Search for the cell housing the specified text and yield its (x, y) center coordinate. 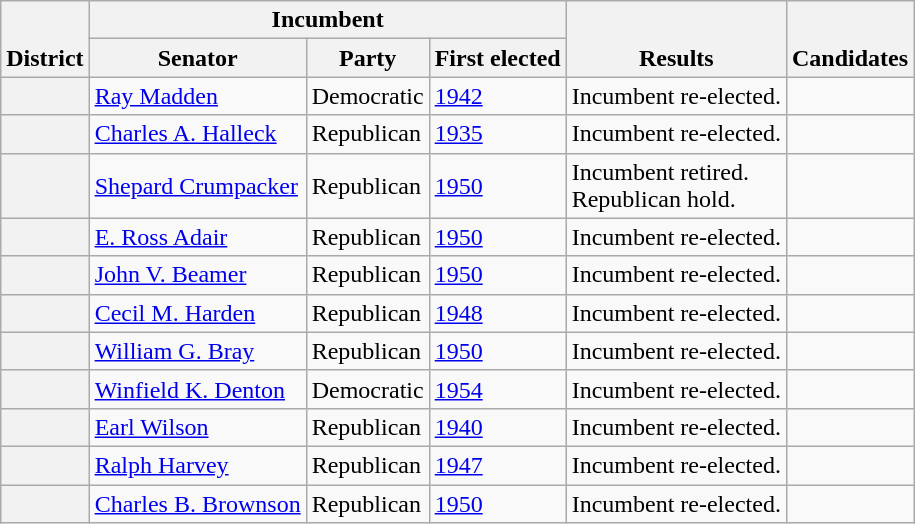
1942 (498, 96)
William G. Bray (198, 351)
First elected (498, 58)
1948 (498, 313)
Party (368, 58)
Ray Madden (198, 96)
Ralph Harvey (198, 465)
Incumbent retired.Republican hold. (676, 186)
Candidates (850, 39)
Earl Wilson (198, 427)
Incumbent (328, 20)
District (45, 39)
1935 (498, 134)
Results (676, 39)
Charles A. Halleck (198, 134)
Shepard Crumpacker (198, 186)
Charles B. Brownson (198, 503)
John V. Beamer (198, 275)
1954 (498, 389)
1940 (498, 427)
Cecil M. Harden (198, 313)
E. Ross Adair (198, 237)
1947 (498, 465)
Senator (198, 58)
Winfield K. Denton (198, 389)
